Return the [X, Y] coordinate for the center point of the cell that contains the specified text.  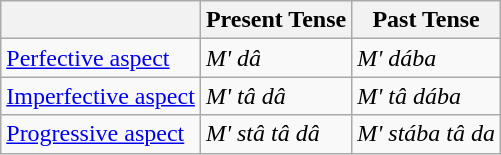
M' tâ dâ [276, 96]
Progressive aspect [101, 134]
Past Tense [426, 20]
M' dâ [276, 58]
M' dába [426, 58]
Present Tense [276, 20]
M' tâ dába [426, 96]
M' stâ tâ dâ [276, 134]
M' stába tâ da [426, 134]
Perfective aspect [101, 58]
Imperfective aspect [101, 96]
